Search for the cell housing the specified text and yield its (x, y) center coordinate. 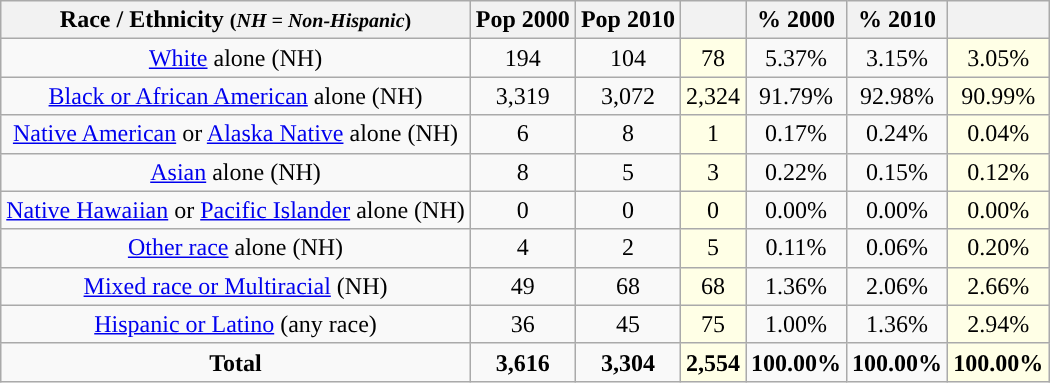
2.66% (998, 286)
Pop 2000 (522, 20)
0.24% (898, 134)
Race / Ethnicity (NH = Non-Hispanic) (236, 20)
Native American or Alaska Native alone (NH) (236, 134)
Mixed race or Multiracial (NH) (236, 286)
Native Hawaiian or Pacific Islander alone (NH) (236, 210)
3,319 (522, 96)
3.05% (998, 58)
Other race alone (NH) (236, 248)
45 (628, 324)
78 (712, 58)
% 2010 (898, 20)
0.12% (998, 172)
91.79% (796, 96)
90.99% (998, 96)
3,304 (628, 362)
Pop 2010 (628, 20)
4 (522, 248)
3,072 (628, 96)
36 (522, 324)
0.15% (898, 172)
2,554 (712, 362)
6 (522, 134)
2.94% (998, 324)
75 (712, 324)
49 (522, 286)
3,616 (522, 362)
2,324 (712, 96)
Hispanic or Latino (any race) (236, 324)
2.06% (898, 286)
1.00% (796, 324)
Total (236, 362)
Black or African American alone (NH) (236, 96)
104 (628, 58)
0.20% (998, 248)
194 (522, 58)
0.17% (796, 134)
3.15% (898, 58)
3 (712, 172)
1 (712, 134)
Asian alone (NH) (236, 172)
92.98% (898, 96)
2 (628, 248)
5.37% (796, 58)
0.22% (796, 172)
White alone (NH) (236, 58)
% 2000 (796, 20)
0.11% (796, 248)
0.06% (898, 248)
0.04% (998, 134)
